Capture the cell that displays the provided text and extract its (X, Y) central coordinate. 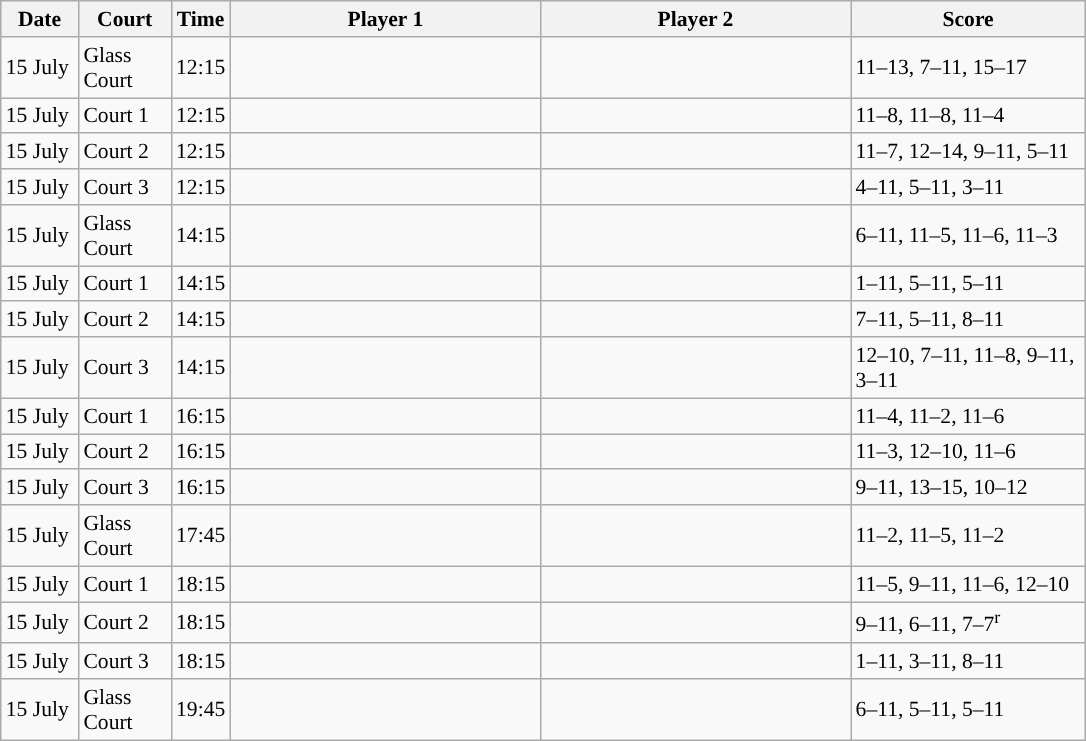
11–7, 12–14, 9–11, 5–11 (968, 152)
Player 1 (385, 19)
Score (968, 19)
11–8, 11–8, 11–4 (968, 116)
11–3, 12–10, 11–6 (968, 452)
9–11, 13–15, 10–12 (968, 488)
11–2, 11–5, 11–2 (968, 536)
11–4, 11–2, 11–6 (968, 416)
1–11, 3–11, 8–11 (968, 661)
11–5, 9–11, 11–6, 12–10 (968, 584)
Date (40, 19)
Time (200, 19)
Player 2 (695, 19)
4–11, 5–11, 3–11 (968, 187)
19:45 (200, 710)
17:45 (200, 536)
1–11, 5–11, 5–11 (968, 284)
6–11, 11–5, 11–6, 11–3 (968, 236)
9–11, 6–11, 7–7r (968, 622)
11–13, 7–11, 15–17 (968, 68)
Court (124, 19)
7–11, 5–11, 8–11 (968, 320)
6–11, 5–11, 5–11 (968, 710)
12–10, 7–11, 11–8, 9–11, 3–11 (968, 368)
